Extract the (X, Y) coordinate from the center of the cell holding the provided text.  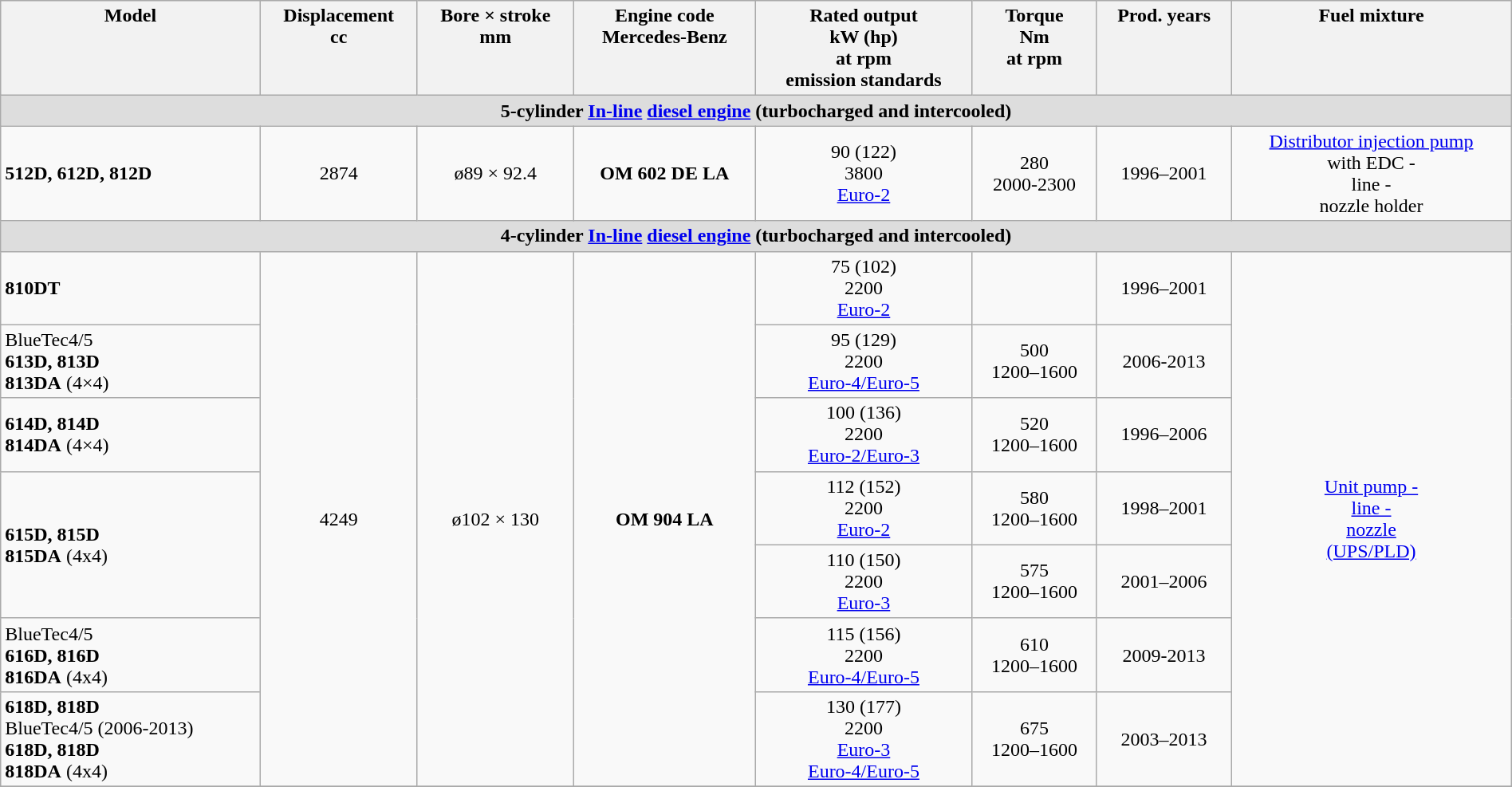
2874 (338, 174)
2802000-2300 (1035, 174)
6751200–1600 (1035, 738)
BlueTec4/5613D, 813D813DA (4×4) (131, 361)
618D, 818DBlueTec4/5 (2006-2013)618D, 818D818DA (4x4) (131, 738)
OM 602 DE LA (664, 174)
TorqueNmat rpm (1035, 48)
512D, 612D, 812D (131, 174)
130 (177)2200Euro-3Euro-4/Euro-5 (864, 738)
Prod. years (1164, 48)
90 (122)3800Euro-2 (864, 174)
Unit pump -line -nozzle(UPS/PLD) (1372, 518)
Displacementcc (338, 48)
614D, 814D814DA (4×4) (131, 435)
110 (150)2200Euro-3 (864, 581)
ø89 × 92.4 (495, 174)
2003–2013 (1164, 738)
1996–2006 (1164, 435)
615D, 815D815DA (4x4) (131, 545)
4249 (338, 518)
4-cylinder In-line diesel engine (turbocharged and intercooled) (756, 236)
5751200–1600 (1035, 581)
Distributor injection pumpwith EDC -line -nozzle holder (1372, 174)
2001–2006 (1164, 581)
5801200–1600 (1035, 508)
95 (129)2200Euro-4/Euro-5 (864, 361)
100 (136)2200Euro-2/Euro-3 (864, 435)
OM 904 LA (664, 518)
ø102 × 130 (495, 518)
810DT (131, 288)
Fuel mixture (1372, 48)
1998–2001 (1164, 508)
5201200–1600 (1035, 435)
BlueTec4/5616D, 816D816DA (4x4) (131, 655)
Engine codeMercedes-Benz (664, 48)
2009-2013 (1164, 655)
75 (102)2200Euro-2 (864, 288)
Model (131, 48)
112 (152)2200Euro-2 (864, 508)
2006-2013 (1164, 361)
Bore × strokemm (495, 48)
5001200–1600 (1035, 361)
5-cylinder In-line diesel engine (turbocharged and intercooled) (756, 111)
Rated outputkW (hp)at rpmemission standards (864, 48)
6101200–1600 (1035, 655)
115 (156)2200Euro-4/Euro-5 (864, 655)
